Return [x, y] of the center of cell containing provided text 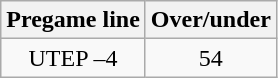
Over/under [210, 20]
54 [210, 58]
Pregame line [74, 20]
UTEP –4 [74, 58]
